Search for the cell housing the specified text and yield its [X, Y] center coordinate. 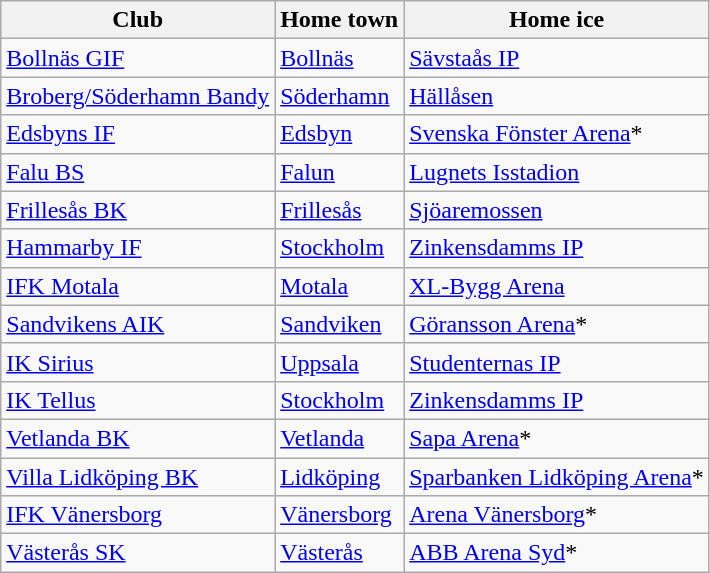
Svenska Fönster Arena* [557, 134]
Hammarby IF [138, 248]
Lugnets Isstadion [557, 172]
IK Tellus [138, 400]
IFK Vänersborg [138, 515]
Bollnäs [340, 58]
Home ice [557, 20]
Studenternas IP [557, 362]
Arena Vänersborg* [557, 515]
Edsbyns IF [138, 134]
Club [138, 20]
Sparbanken Lidköping Arena* [557, 477]
Broberg/Söderhamn Bandy [138, 96]
Västerås SK [138, 553]
Frillesås BK [138, 210]
Göransson Arena* [557, 324]
IFK Motala [138, 286]
Västerås [340, 553]
Falu BS [138, 172]
Motala [340, 286]
ABB Arena Syd* [557, 553]
Sandvikens AIK [138, 324]
Bollnäs GIF [138, 58]
XL-Bygg Arena [557, 286]
IK Sirius [138, 362]
Falun [340, 172]
Söderhamn [340, 96]
Sjöaremossen [557, 210]
Villa Lidköping BK [138, 477]
Vetlanda BK [138, 438]
Lidköping [340, 477]
Vetlanda [340, 438]
Sandviken [340, 324]
Sapa Arena* [557, 438]
Uppsala [340, 362]
Hällåsen [557, 96]
Sävstaås IP [557, 58]
Vänersborg [340, 515]
Edsbyn [340, 134]
Frillesås [340, 210]
Home town [340, 20]
